Capture the cell that displays the provided text and extract its [x, y] central coordinate. 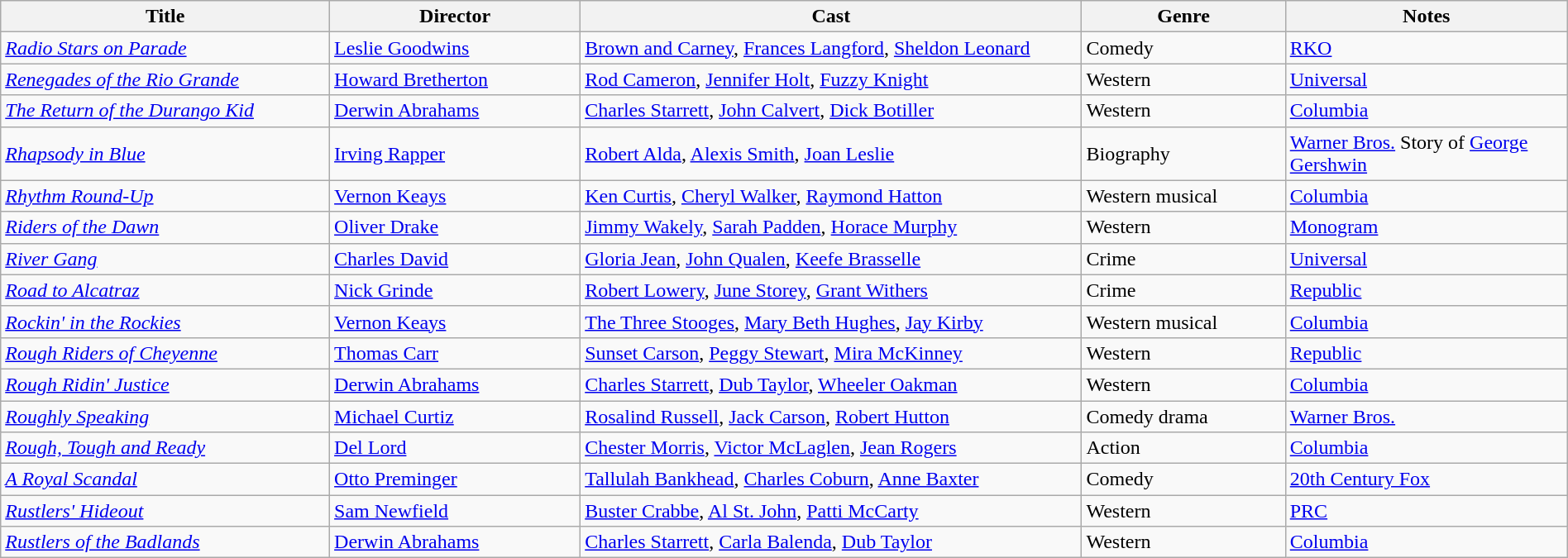
Rhythm Round-Up [165, 196]
Tallulah Bankhead, Charles Coburn, Anne Baxter [831, 479]
Roughly Speaking [165, 416]
Brown and Carney, Frances Langford, Sheldon Leonard [831, 48]
Road to Alcatraz [165, 290]
Robert Alda, Alexis Smith, Joan Leslie [831, 154]
Charles Starrett, John Calvert, Dick Botiller [831, 111]
Biography [1183, 154]
Otto Preminger [455, 479]
Chester Morris, Victor McLaglen, Jean Rogers [831, 448]
Leslie Goodwins [455, 48]
Warner Bros. Story of George Gershwin [1426, 154]
Gloria Jean, John Qualen, Keefe Brasselle [831, 259]
Oliver Drake [455, 227]
Rockin' in the Rockies [165, 322]
Buster Crabbe, Al St. John, Patti McCarty [831, 511]
Sam Newfield [455, 511]
Rough, Tough and Ready [165, 448]
Title [165, 17]
Thomas Carr [455, 353]
The Three Stooges, Mary Beth Hughes, Jay Kirby [831, 322]
Genre [1183, 17]
Charles David [455, 259]
Comedy drama [1183, 416]
Cast [831, 17]
Howard Bretherton [455, 79]
Rod Cameron, Jennifer Holt, Fuzzy Knight [831, 79]
Nick Grinde [455, 290]
The Return of the Durango Kid [165, 111]
Rustlers of the Badlands [165, 542]
Charles Starrett, Carla Balenda, Dub Taylor [831, 542]
Rough Ridin' Justice [165, 384]
Jimmy Wakely, Sarah Padden, Horace Murphy [831, 227]
Radio Stars on Parade [165, 48]
Notes [1426, 17]
Rustlers' Hideout [165, 511]
Rhapsody in Blue [165, 154]
Action [1183, 448]
Director [455, 17]
Renegades of the Rio Grande [165, 79]
Del Lord [455, 448]
PRC [1426, 511]
Rosalind Russell, Jack Carson, Robert Hutton [831, 416]
Rough Riders of Cheyenne [165, 353]
Riders of the Dawn [165, 227]
Sunset Carson, Peggy Stewart, Mira McKinney [831, 353]
River Gang [165, 259]
Charles Starrett, Dub Taylor, Wheeler Oakman [831, 384]
A Royal Scandal [165, 479]
Ken Curtis, Cheryl Walker, Raymond Hatton [831, 196]
20th Century Fox [1426, 479]
Robert Lowery, June Storey, Grant Withers [831, 290]
Michael Curtiz [455, 416]
Monogram [1426, 227]
Irving Rapper [455, 154]
Warner Bros. [1426, 416]
RKO [1426, 48]
